Determine the (X, Y) coordinate at the center of the cell enclosing the given text.  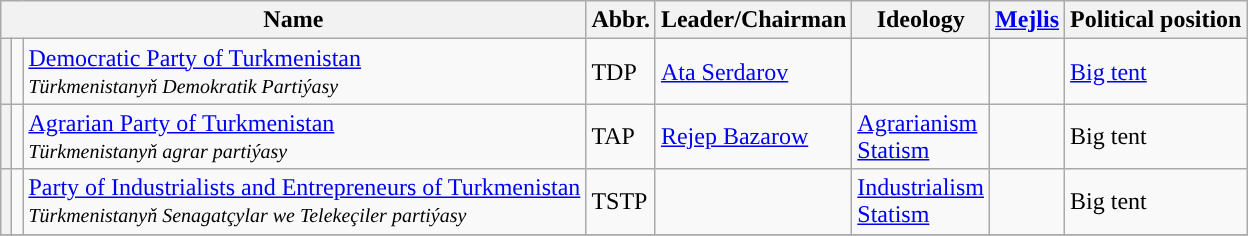
Mejlis (1028, 20)
Party of Industrialists and Entrepreneurs of TurkmenistanTürkmenistanyň Senagatçylar we Telekeçiler partiýasy (304, 202)
Name (294, 20)
TAP (621, 136)
Leader/Chairman (753, 20)
Political position (1156, 20)
TSTP (621, 202)
Rejep Bazarow (753, 136)
Democratic Party of TurkmenistanTürkmenistanyň Demokratik Partiýasy (304, 72)
Ata Serdarov (753, 72)
Abbr. (621, 20)
AgrarianismStatism (921, 136)
IndustrialismStatism (921, 202)
Ideology (921, 20)
Agrarian Party of TurkmenistanTürkmenistanyň agrar partiýasy (304, 136)
TDP (621, 72)
